Return (X, Y) of the center of cell containing provided text 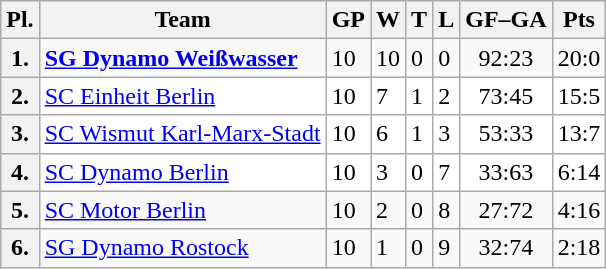
27:72 (506, 210)
33:63 (506, 172)
GP (348, 20)
W (388, 20)
20:0 (579, 58)
92:23 (506, 58)
2. (20, 96)
L (446, 20)
6. (20, 248)
1. (20, 58)
5. (20, 210)
32:74 (506, 248)
8 (446, 210)
13:7 (579, 134)
2:18 (579, 248)
GF–GA (506, 20)
9 (446, 248)
Team (182, 20)
SG Dynamo Weißwasser (182, 58)
SG Dynamo Rostock (182, 248)
Pl. (20, 20)
SC Motor Berlin (182, 210)
SC Wismut Karl-Marx-Stadt (182, 134)
T (420, 20)
4:16 (579, 210)
6 (388, 134)
3. (20, 134)
4. (20, 172)
Pts (579, 20)
73:45 (506, 96)
6:14 (579, 172)
SC Einheit Berlin (182, 96)
SC Dynamo Berlin (182, 172)
53:33 (506, 134)
15:5 (579, 96)
